Return the (x, y) coordinate for the center point of the cell that contains the specified text.  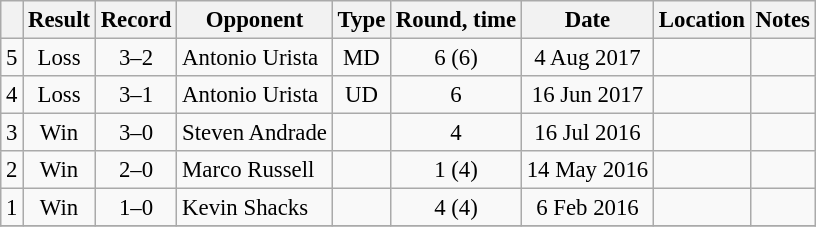
Kevin Shacks (254, 208)
Type (361, 20)
3 (12, 133)
6 (6) (456, 58)
2 (12, 170)
6 Feb 2016 (587, 208)
1 (12, 208)
16 Jun 2017 (587, 95)
1–0 (136, 208)
Steven Andrade (254, 133)
4 Aug 2017 (587, 58)
14 May 2016 (587, 170)
Date (587, 20)
Result (60, 20)
16 Jul 2016 (587, 133)
3–2 (136, 58)
6 (456, 95)
4 (4) (456, 208)
Round, time (456, 20)
1 (4) (456, 170)
5 (12, 58)
Record (136, 20)
UD (361, 95)
3–1 (136, 95)
Marco Russell (254, 170)
MD (361, 58)
3–0 (136, 133)
2–0 (136, 170)
Opponent (254, 20)
Location (702, 20)
Notes (782, 20)
